Return the [X, Y] coordinate for the center point of the cell that contains the specified text.  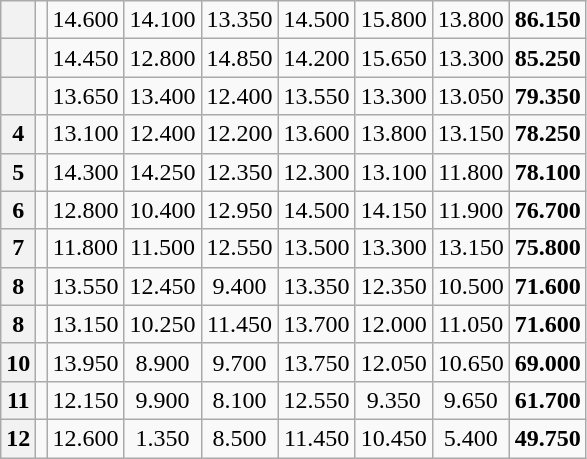
9.650 [470, 400]
10.500 [470, 286]
12.050 [394, 362]
85.250 [548, 58]
4 [18, 134]
13.950 [86, 362]
14.300 [86, 172]
13.500 [316, 248]
14.850 [240, 58]
12.200 [240, 134]
9.350 [394, 400]
14.200 [316, 58]
69.000 [548, 362]
12.600 [86, 438]
5 [18, 172]
11.900 [470, 210]
13.400 [162, 96]
10.450 [394, 438]
10.650 [470, 362]
13.600 [316, 134]
8.900 [162, 362]
10.250 [162, 324]
78.250 [548, 134]
61.700 [548, 400]
11.500 [162, 248]
14.250 [162, 172]
14.450 [86, 58]
11 [18, 400]
5.400 [470, 438]
13.750 [316, 362]
79.350 [548, 96]
7 [18, 248]
13.650 [86, 96]
12.000 [394, 324]
12.300 [316, 172]
12.150 [86, 400]
10 [18, 362]
1.350 [162, 438]
75.800 [548, 248]
8.500 [240, 438]
76.700 [548, 210]
10.400 [162, 210]
12.950 [240, 210]
6 [18, 210]
49.750 [548, 438]
13.700 [316, 324]
14.600 [86, 20]
13.050 [470, 96]
8.100 [240, 400]
9.700 [240, 362]
86.150 [548, 20]
15.800 [394, 20]
15.650 [394, 58]
14.100 [162, 20]
11.050 [470, 324]
78.100 [548, 172]
12 [18, 438]
14.150 [394, 210]
9.400 [240, 286]
9.900 [162, 400]
12.450 [162, 286]
